Provide the [X, Y] coordinate of the cell's center where the given text is located.  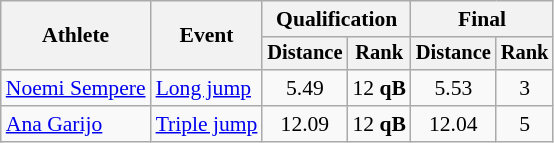
Triple jump [207, 124]
Noemi Sempere [76, 88]
Ana Garijo [76, 124]
3 [525, 88]
Long jump [207, 88]
5.53 [454, 88]
Final [482, 19]
Qualification [336, 19]
Event [207, 36]
Athlete [76, 36]
5 [525, 124]
12.04 [454, 124]
12.09 [304, 124]
5.49 [304, 88]
